Return (X, Y) of the center of cell containing provided text 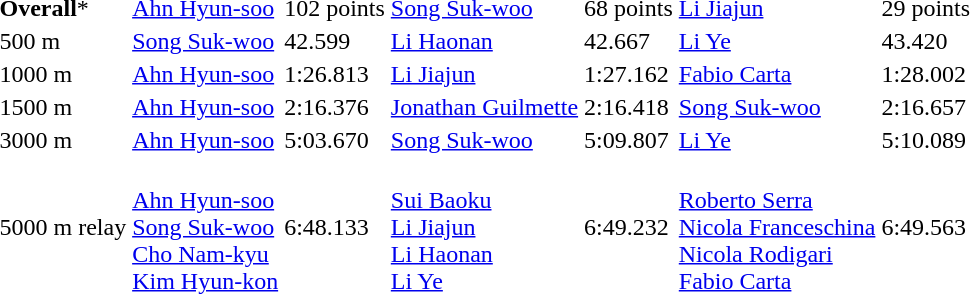
2:16.376 (335, 107)
42.599 (335, 41)
1:27.162 (629, 74)
5:03.670 (335, 140)
2:16.418 (629, 107)
Li Jiajun (484, 74)
Li Haonan (484, 41)
Fabio Carta (777, 74)
5:09.807 (629, 140)
42.667 (629, 41)
1:26.813 (335, 74)
Jonathan Guilmette (484, 107)
